Locate the cell with the specified text and output its (x, y) center coordinate. 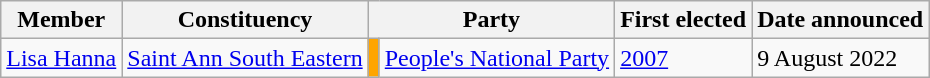
Saint Ann South Eastern (245, 58)
Date announced (840, 20)
Member (62, 20)
9 August 2022 (840, 58)
Lisa Hanna (62, 58)
First elected (684, 20)
2007 (684, 58)
People's National Party (496, 58)
Party (491, 20)
Constituency (245, 20)
